Pinpoint the cell where the given text exists, returning its [X, Y] midpoint coordinate. 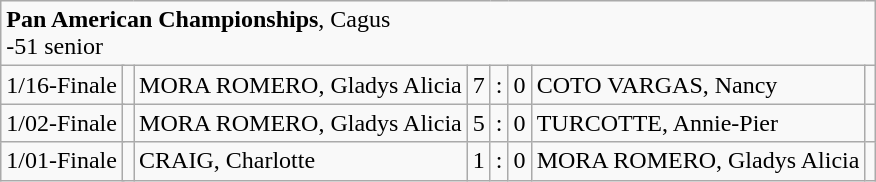
COTO VARGAS, Nancy [698, 85]
TURCOTTE, Annie-Pier [698, 123]
Pan American Championships, Cagus-51 senior [438, 34]
1/02-Finale [62, 123]
1 [478, 161]
CRAIG, Charlotte [301, 161]
1/16-Finale [62, 85]
5 [478, 123]
7 [478, 85]
1/01-Finale [62, 161]
